Provide the (X, Y) coordinate of the cell's center where the given text is located.  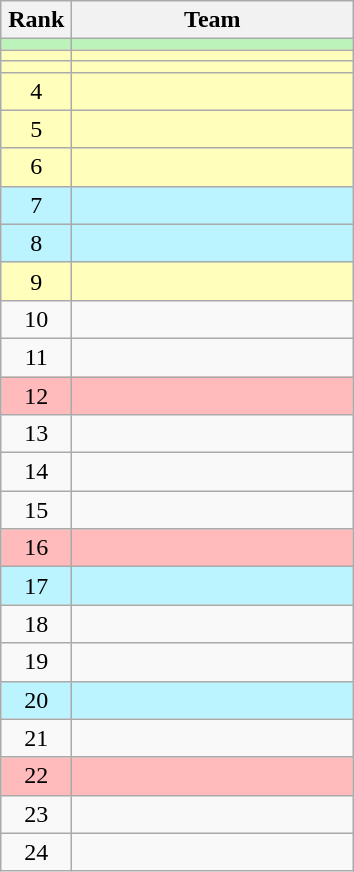
10 (36, 319)
4 (36, 91)
17 (36, 586)
8 (36, 243)
15 (36, 510)
23 (36, 814)
16 (36, 548)
22 (36, 776)
7 (36, 205)
6 (36, 167)
11 (36, 357)
24 (36, 852)
20 (36, 700)
19 (36, 662)
21 (36, 738)
13 (36, 434)
Rank (36, 20)
18 (36, 624)
12 (36, 395)
14 (36, 472)
5 (36, 129)
Team (212, 20)
9 (36, 281)
